Scan for the cell matching the given text and deliver its (X, Y) coordinate at center. 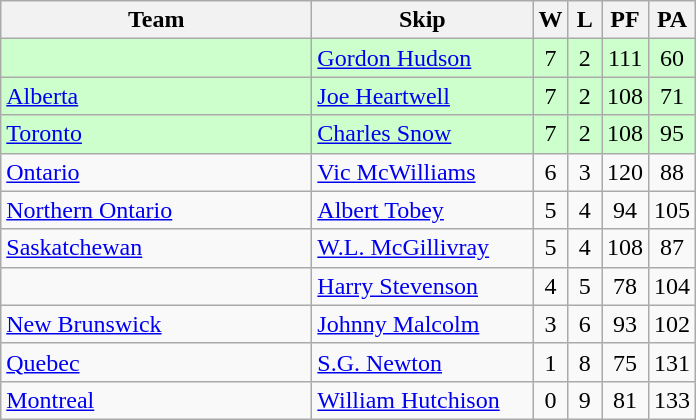
PA (672, 20)
Charles Snow (422, 134)
95 (672, 134)
111 (626, 58)
87 (672, 248)
9 (585, 400)
Alberta (156, 96)
1 (550, 362)
93 (626, 324)
W (550, 20)
60 (672, 58)
102 (672, 324)
Quebec (156, 362)
Saskatchewan (156, 248)
131 (672, 362)
Ontario (156, 172)
Vic McWilliams (422, 172)
104 (672, 286)
L (585, 20)
81 (626, 400)
75 (626, 362)
105 (672, 210)
S.G. Newton (422, 362)
Joe Heartwell (422, 96)
Montreal (156, 400)
Harry Stevenson (422, 286)
0 (550, 400)
133 (672, 400)
Team (156, 20)
Johnny Malcolm (422, 324)
William Hutchison (422, 400)
Skip (422, 20)
Northern Ontario (156, 210)
88 (672, 172)
78 (626, 286)
PF (626, 20)
New Brunswick (156, 324)
Toronto (156, 134)
94 (626, 210)
Gordon Hudson (422, 58)
Albert Tobey (422, 210)
120 (626, 172)
71 (672, 96)
8 (585, 362)
W.L. McGillivray (422, 248)
